Detect which cell encompasses the target text, then output its (x, y) center coordinate. 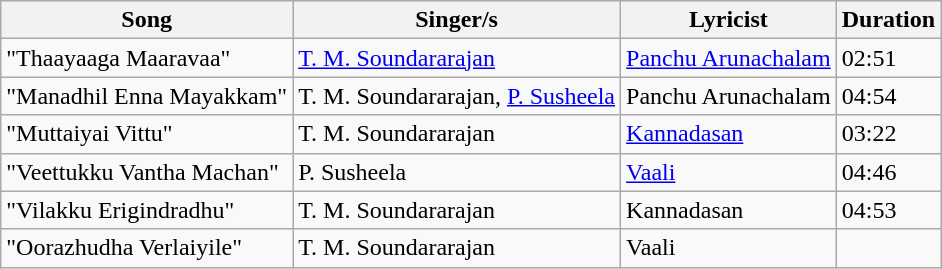
"Thaayaaga Maaravaa" (147, 58)
"Veettukku Vantha Machan" (147, 172)
"Muttaiyai Vittu" (147, 134)
02:51 (888, 58)
04:46 (888, 172)
04:54 (888, 96)
Song (147, 20)
"Manadhil Enna Mayakkam" (147, 96)
03:22 (888, 134)
P. Susheela (457, 172)
T. M. Soundararajan, P. Susheela (457, 96)
"Oorazhudha Verlaiyile" (147, 248)
04:53 (888, 210)
Duration (888, 20)
Singer/s (457, 20)
"Vilakku Erigindradhu" (147, 210)
Lyricist (729, 20)
